Pinpoint the cell where the given text exists, returning its [X, Y] midpoint coordinate. 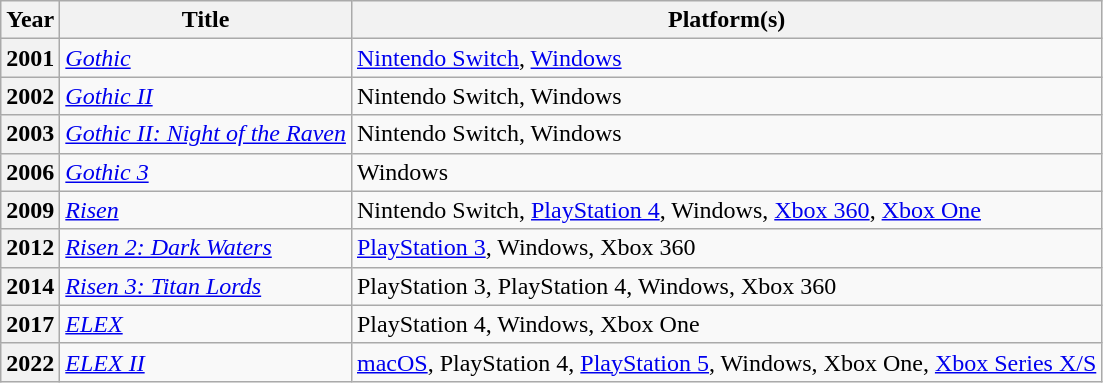
2012 [30, 248]
Risen [206, 210]
Year [30, 20]
Platform(s) [726, 20]
Gothic II [206, 96]
PlayStation 4, Windows, Xbox One [726, 324]
Gothic 3 [206, 172]
2009 [30, 210]
2002 [30, 96]
PlayStation 3, Windows, Xbox 360 [726, 248]
Gothic [206, 58]
2006 [30, 172]
2017 [30, 324]
macOS, PlayStation 4, PlayStation 5, Windows, Xbox One, Xbox Series X/S [726, 362]
Windows [726, 172]
Risen 3: Titan Lords [206, 286]
Nintendo Switch, PlayStation 4, Windows, Xbox 360, Xbox One [726, 210]
2003 [30, 134]
PlayStation 3, PlayStation 4, Windows, Xbox 360 [726, 286]
2001 [30, 58]
ELEX II [206, 362]
2022 [30, 362]
Title [206, 20]
ELEX [206, 324]
Risen 2: Dark Waters [206, 248]
2014 [30, 286]
Gothic II: Night of the Raven [206, 134]
